Capture the cell that displays the provided text and extract its [x, y] central coordinate. 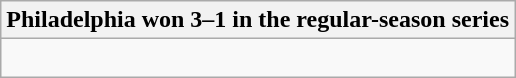
Philadelphia won 3–1 in the regular-season series [258, 20]
